Locate the cell with the specified text and output its (x, y) center coordinate. 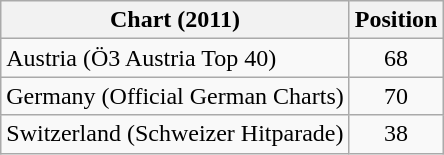
70 (396, 96)
38 (396, 134)
Austria (Ö3 Austria Top 40) (175, 58)
68 (396, 58)
Germany (Official German Charts) (175, 96)
Chart (2011) (175, 20)
Switzerland (Schweizer Hitparade) (175, 134)
Position (396, 20)
